Pinpoint the cell where the given text exists, returning its (X, Y) midpoint coordinate. 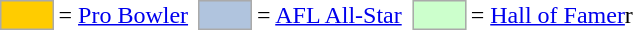
= Pro Bowler (124, 15)
= AFL All-Star (330, 15)
